Detect which cell encompasses the target text, then output its [x, y] center coordinate. 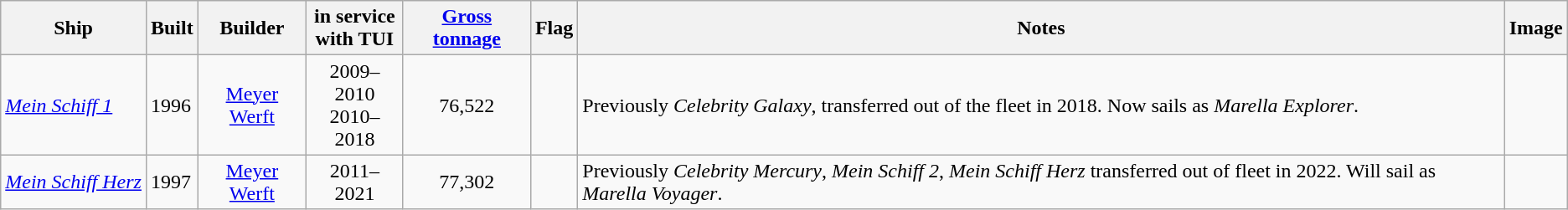
Builder [251, 28]
2009–20102010–2018 [355, 105]
Previously Celebrity Mercury, Mein Schiff 2, Mein Schiff Herz transferred out of fleet in 2022. Will sail as Marella Voyager. [1041, 182]
Image [1536, 28]
in servicewith TUI [355, 28]
76,522 [467, 105]
77,302 [467, 182]
Flag [554, 28]
Built [172, 28]
1997 [172, 182]
1996 [172, 105]
Notes [1041, 28]
Ship [74, 28]
Previously Celebrity Galaxy, transferred out of the fleet in 2018. Now sails as Marella Explorer. [1041, 105]
Mein Schiff 1 [74, 105]
2011–2021 [355, 182]
Gross tonnage [467, 28]
Mein Schiff Herz [74, 182]
